For the text-containing cell, return its midpoint in (x, y) coordinate format. 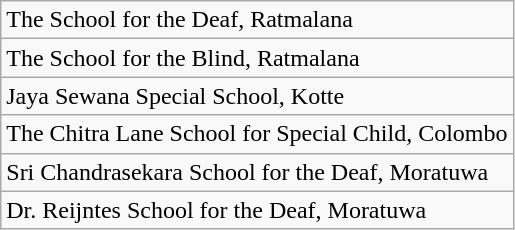
The School for the Deaf, Ratmalana (257, 20)
Jaya Sewana Special School, Kotte (257, 96)
Sri Chandrasekara School for the Deaf, Moratuwa (257, 172)
The Chitra Lane School for Special Child, Colombo (257, 134)
Dr. Reijntes School for the Deaf, Moratuwa (257, 210)
The School for the Blind, Ratmalana (257, 58)
